Search for the cell housing the specified text and yield its [x, y] center coordinate. 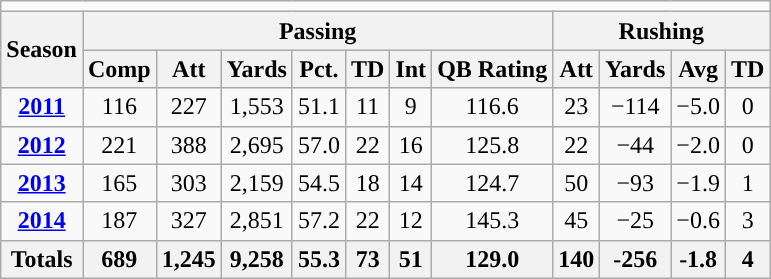
9,258 [256, 259]
221 [119, 145]
Avg [698, 69]
4 [747, 259]
9 [411, 107]
45 [576, 221]
−2.0 [698, 145]
125.8 [492, 145]
2,851 [256, 221]
Season [42, 50]
2,159 [256, 183]
129.0 [492, 259]
1,553 [256, 107]
327 [188, 221]
-256 [636, 259]
165 [119, 183]
140 [576, 259]
1,245 [188, 259]
2013 [42, 183]
−1.9 [698, 183]
Int [411, 69]
388 [188, 145]
18 [367, 183]
Passing [317, 31]
116 [119, 107]
−25 [636, 221]
2,695 [256, 145]
3 [747, 221]
1 [747, 183]
227 [188, 107]
2012 [42, 145]
QB Rating [492, 69]
303 [188, 183]
73 [367, 259]
−114 [636, 107]
50 [576, 183]
−0.6 [698, 221]
Comp [119, 69]
124.7 [492, 183]
14 [411, 183]
57.0 [318, 145]
Totals [42, 259]
Rushing [662, 31]
51.1 [318, 107]
51 [411, 259]
57.2 [318, 221]
16 [411, 145]
11 [367, 107]
2011 [42, 107]
187 [119, 221]
2014 [42, 221]
12 [411, 221]
689 [119, 259]
Pct. [318, 69]
−93 [636, 183]
55.3 [318, 259]
116.6 [492, 107]
−5.0 [698, 107]
145.3 [492, 221]
54.5 [318, 183]
−44 [636, 145]
23 [576, 107]
-1.8 [698, 259]
